For the text-containing cell, return its midpoint in (x, y) coordinate format. 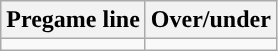
Over/under (210, 20)
Pregame line (74, 20)
